Return the (x, y) coordinate for the center point of the cell that contains the specified text.  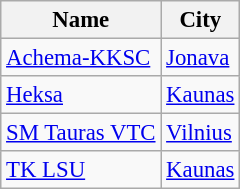
City (200, 20)
Jonava (200, 58)
Name (81, 20)
SM Tauras VTC (81, 133)
TK LSU (81, 170)
Achema-KKSC (81, 58)
Vilnius (200, 133)
Heksa (81, 95)
